Locate the cell with the specified text and output its [x, y] center coordinate. 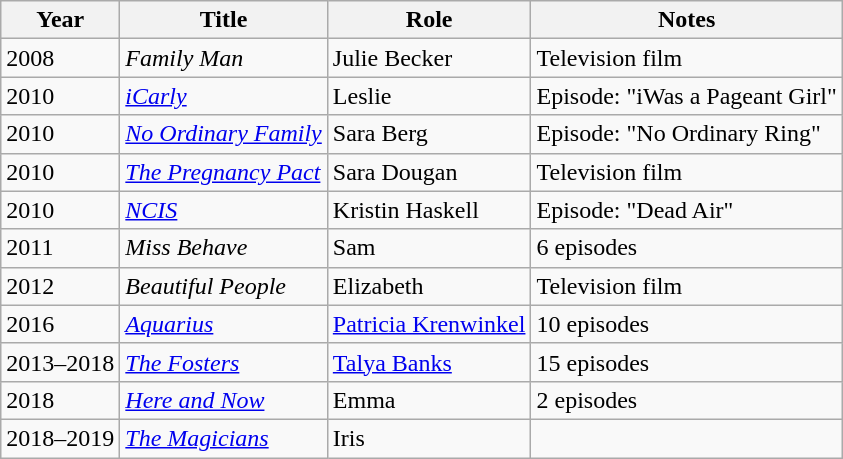
The Magicians [224, 438]
Title [224, 20]
Episode: "No Ordinary Ring" [686, 134]
2 episodes [686, 400]
Aquarius [224, 324]
Miss Behave [224, 248]
15 episodes [686, 362]
No Ordinary Family [224, 134]
Iris [429, 438]
Sam [429, 248]
Episode: "Dead Air" [686, 210]
2016 [60, 324]
2012 [60, 286]
Kristin Haskell [429, 210]
NCIS [224, 210]
The Pregnancy Pact [224, 172]
Julie Becker [429, 58]
Elizabeth [429, 286]
Patricia Krenwinkel [429, 324]
2013–2018 [60, 362]
iCarly [224, 96]
Role [429, 20]
Emma [429, 400]
Notes [686, 20]
Talya Banks [429, 362]
6 episodes [686, 248]
Sara Dougan [429, 172]
The Fosters [224, 362]
Sara Berg [429, 134]
Beautiful People [224, 286]
Family Man [224, 58]
2018–2019 [60, 438]
10 episodes [686, 324]
Here and Now [224, 400]
2018 [60, 400]
2008 [60, 58]
2011 [60, 248]
Year [60, 20]
Episode: "iWas a Pageant Girl" [686, 96]
Leslie [429, 96]
